Output the (X, Y) coordinate of the center of the cell containing the given text.  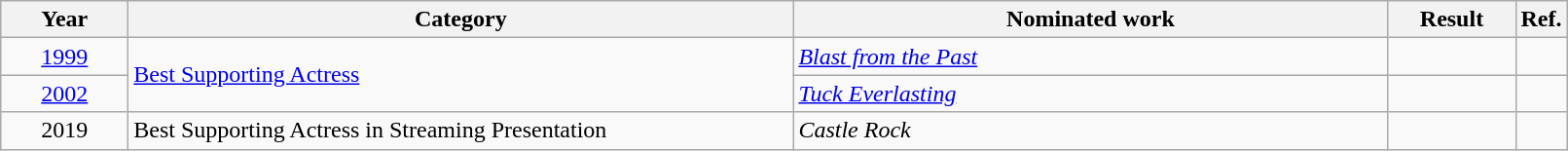
Category (461, 19)
1999 (64, 57)
Castle Rock (1090, 131)
2019 (64, 131)
Best Supporting Actress in Streaming Presentation (461, 131)
Nominated work (1090, 19)
Tuck Everlasting (1090, 94)
Result (1452, 19)
Ref. (1542, 19)
Blast from the Past (1090, 57)
Best Supporting Actress (461, 75)
Year (64, 19)
2002 (64, 94)
